Find where the given text appears and provide that cell's center as (x, y) coordinate. 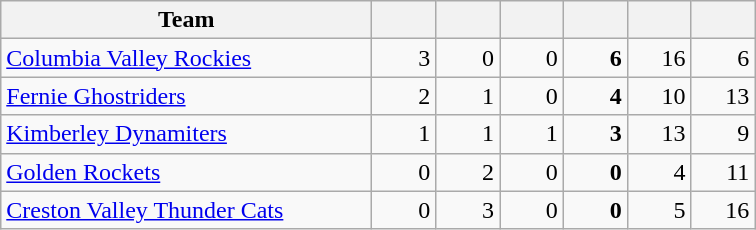
Kimberley Dynamiters (186, 134)
Golden Rockets (186, 172)
Fernie Ghostriders (186, 96)
Columbia Valley Rockies (186, 58)
9 (723, 134)
Team (186, 20)
11 (723, 172)
5 (659, 210)
10 (659, 96)
Creston Valley Thunder Cats (186, 210)
